Output the [X, Y] coordinate of the center of the cell containing the given text.  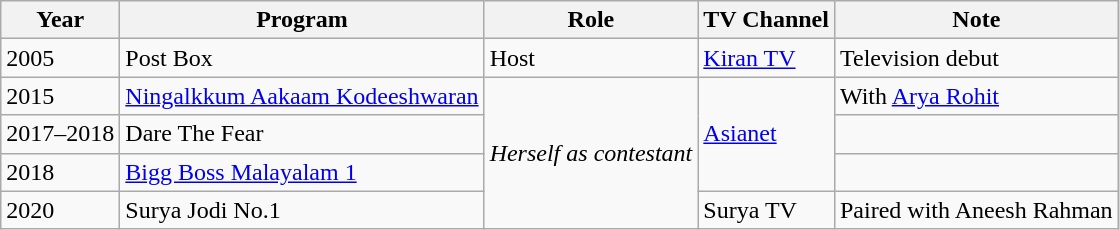
2017–2018 [60, 134]
Kiran TV [766, 58]
Television debut [976, 58]
Asianet [766, 134]
2005 [60, 58]
Bigg Boss Malayalam 1 [302, 172]
With Arya Rohit [976, 96]
Paired with Aneesh Rahman [976, 210]
Role [591, 20]
Host [591, 58]
2015 [60, 96]
Note [976, 20]
Ningalkkum Aakaam Kodeeshwaran [302, 96]
Dare The Fear [302, 134]
2018 [60, 172]
Herself as contestant [591, 153]
Surya TV [766, 210]
2020 [60, 210]
Post Box [302, 58]
Year [60, 20]
Program [302, 20]
Surya Jodi No.1 [302, 210]
TV Channel [766, 20]
